Extract the [x, y] coordinate from the center of the cell holding the provided text.  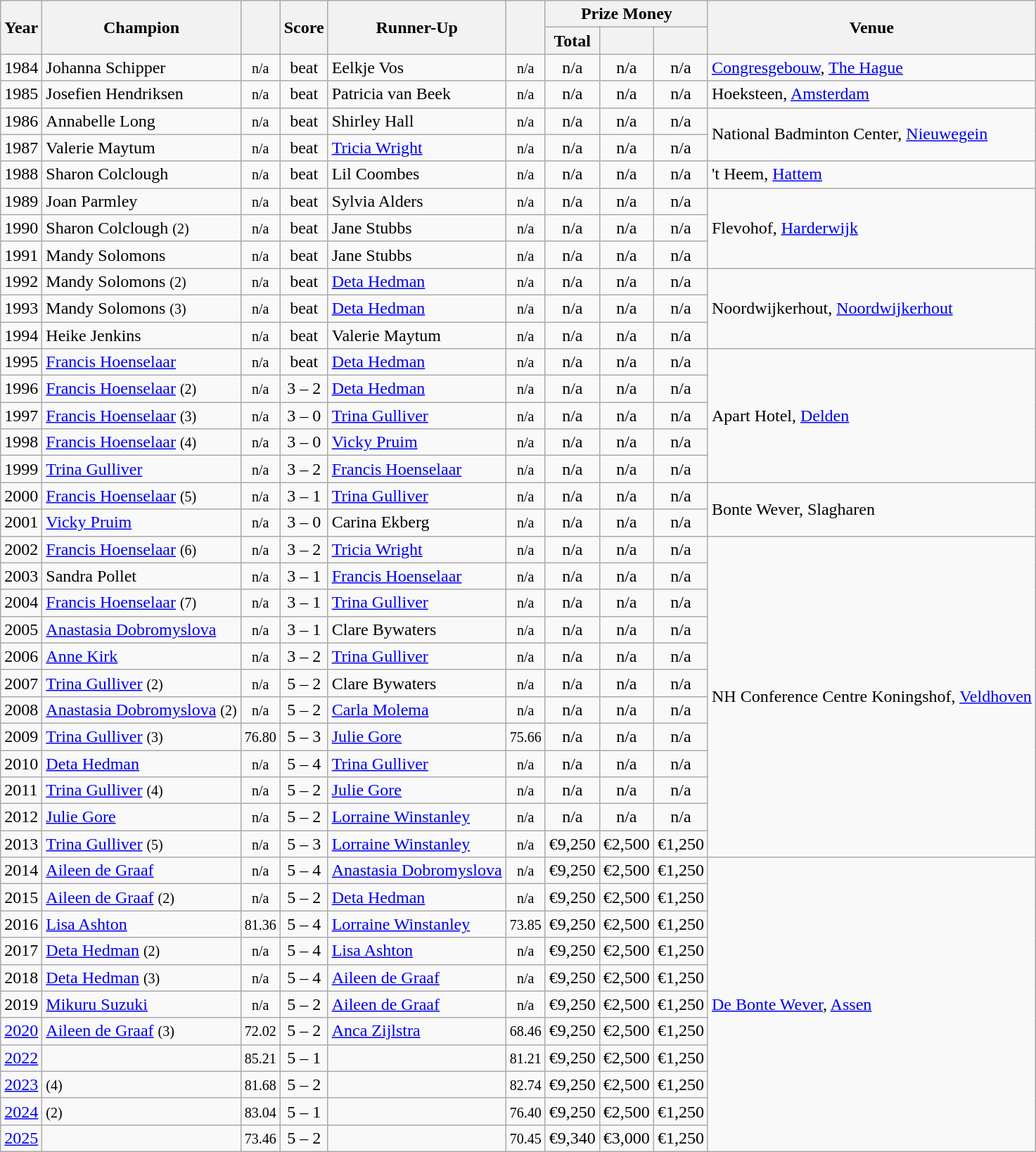
76.40 [525, 1111]
Francis Hoenselaar (4) [141, 442]
Anne Kirk [141, 656]
Year [21, 27]
2009 [21, 736]
2025 [21, 1138]
De Bonte Wever, Assen [871, 1004]
Trina Gulliver (2) [141, 683]
Champion [141, 27]
Sharon Colclough (2) [141, 228]
Deta Hedman (2) [141, 951]
2008 [21, 710]
1988 [21, 174]
1986 [21, 121]
2014 [21, 871]
2001 [21, 523]
Sylvia Alders [416, 201]
€9,340 [573, 1138]
2010 [21, 763]
72.02 [260, 1031]
73.46 [260, 1138]
81.68 [260, 1084]
Runner-Up [416, 27]
2017 [21, 951]
Patricia van Beek [416, 94]
2015 [21, 897]
Francis Hoenselaar (5) [141, 496]
76.80 [260, 736]
1991 [21, 255]
2002 [21, 549]
2020 [21, 1031]
Carla Molema [416, 710]
Trina Gulliver (4) [141, 791]
Flevohof, Harderwijk [871, 228]
81.21 [525, 1058]
1998 [21, 442]
2006 [21, 656]
Anastasia Dobromyslova (2) [141, 710]
2000 [21, 496]
1989 [21, 201]
Trina Gulliver (3) [141, 736]
Mandy Solomons [141, 255]
Johanna Schipper [141, 68]
(4) [141, 1084]
Anca Zijlstra [416, 1031]
68.46 [525, 1031]
81.36 [260, 924]
Eelkje Vos [416, 68]
1990 [21, 228]
Trina Gulliver (5) [141, 844]
Josefien Hendriksen [141, 94]
Apart Hotel, Delden [871, 416]
75.66 [525, 736]
2004 [21, 603]
1994 [21, 335]
2003 [21, 576]
Lil Coombes [416, 174]
83.04 [260, 1111]
1999 [21, 469]
1995 [21, 362]
2011 [21, 791]
€3,000 [626, 1138]
Carina Ekberg [416, 523]
1992 [21, 281]
1987 [21, 148]
2018 [21, 978]
1997 [21, 416]
't Heem, Hattem [871, 174]
Score [304, 27]
2024 [21, 1111]
1985 [21, 94]
Hoeksteen, Amsterdam [871, 94]
2016 [21, 924]
1984 [21, 68]
Congresgebouw, The Hague [871, 68]
Francis Hoenselaar (7) [141, 603]
82.74 [525, 1084]
Mandy Solomons (2) [141, 281]
1993 [21, 308]
Sandra Pollet [141, 576]
2022 [21, 1058]
Bonte Wever, Slagharen [871, 509]
85.21 [260, 1058]
National Badminton Center, Nieuwegein [871, 134]
Mandy Solomons (3) [141, 308]
Heike Jenkins [141, 335]
Annabelle Long [141, 121]
70.45 [525, 1138]
Aileen de Graaf (2) [141, 897]
2012 [21, 817]
Francis Hoenselaar (2) [141, 389]
Francis Hoenselaar (3) [141, 416]
Prize Money [626, 14]
Shirley Hall [416, 121]
Venue [871, 27]
Francis Hoenselaar (6) [141, 549]
2013 [21, 844]
2023 [21, 1084]
1996 [21, 389]
Sharon Colclough [141, 174]
Noordwijkerhout, Noordwijkerhout [871, 308]
73.85 [525, 924]
(2) [141, 1111]
Aileen de Graaf (3) [141, 1031]
NH Conference Centre Koningshof, Veldhoven [871, 696]
Deta Hedman (3) [141, 978]
Mikuru Suzuki [141, 1004]
2019 [21, 1004]
2007 [21, 683]
Total [573, 41]
Joan Parmley [141, 201]
2005 [21, 629]
